Output the [X, Y] coordinate of the center of the cell containing the given text.  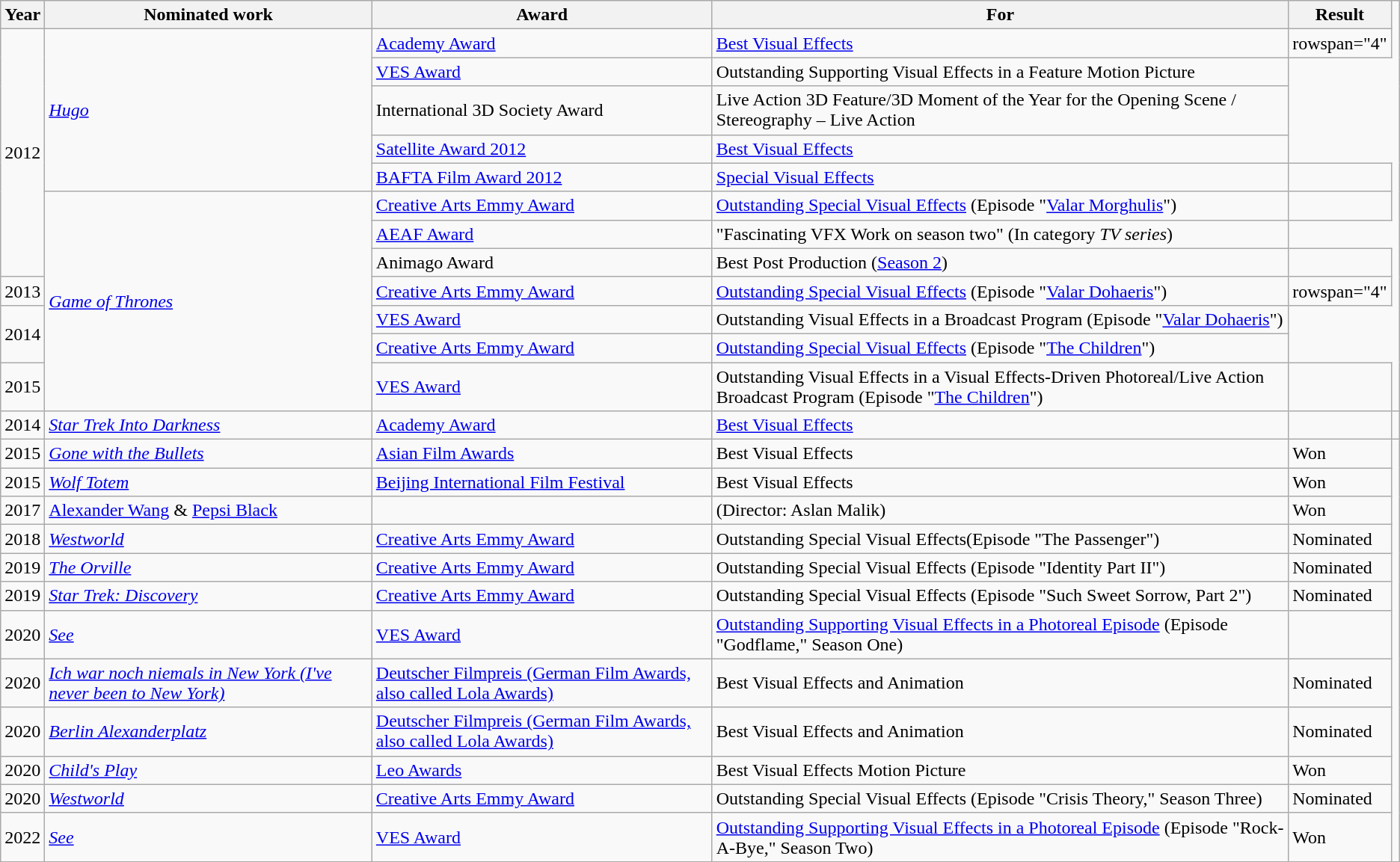
2022 [22, 837]
Satellite Award 2012 [541, 149]
Leo Awards [541, 770]
"Fascinating VFX Work on season two" (In category TV series) [1000, 234]
Gone with the Bullets [209, 454]
2017 [22, 511]
2012 [22, 153]
Special Visual Effects [1000, 177]
Asian Film Awards [541, 454]
Outstanding Visual Effects in a Visual Effects-Driven Photoreal/Live Action Broadcast Program (Episode "The Children") [1000, 386]
Outstanding Special Visual Effects (Episode "Such Sweet Sorrow, Part 2") [1000, 596]
Best Post Production (Season 2) [1000, 262]
Outstanding Supporting Visual Effects in a Photoreal Episode (Episode "Rock-A-Bye," Season Two) [1000, 837]
Outstanding Special Visual Effects (Episode "Valar Morghulis") [1000, 206]
Outstanding Special Visual Effects(Episode "The Passenger") [1000, 539]
Berlin Alexanderplatz [209, 731]
Beijing International Film Festival [541, 482]
Outstanding Special Visual Effects (Episode "The Children") [1000, 348]
The Orville [209, 567]
Live Action 3D Feature/3D Moment of the Year for the Opening Scene / Stereography – Live Action [1000, 111]
Ich war noch niemals in New York (I've never been to New York) [209, 683]
(Director: Aslan Malik) [1000, 511]
Result [1340, 15]
Animago Award [541, 262]
2018 [22, 539]
Outstanding Special Visual Effects (Episode "Crisis Theory," Season Three) [1000, 798]
International 3D Society Award [541, 111]
Game of Thrones [209, 301]
Outstanding Supporting Visual Effects in a Feature Motion Picture [1000, 72]
Year [22, 15]
Outstanding Visual Effects in a Broadcast Program (Episode "Valar Dohaeris") [1000, 319]
Outstanding Special Visual Effects (Episode "Valar Dohaeris") [1000, 291]
Wolf Totem [209, 482]
For [1000, 15]
Child's Play [209, 770]
Alexander Wang & Pepsi Black [209, 511]
Nominated work [209, 15]
Star Trek: Discovery [209, 596]
Best Visual Effects Motion Picture [1000, 770]
2013 [22, 291]
Award [541, 15]
BAFTA Film Award 2012 [541, 177]
AEAF Award [541, 234]
Outstanding Supporting Visual Effects in a Photoreal Episode (Episode "Godflame," Season One) [1000, 634]
Outstanding Special Visual Effects (Episode "Identity Part II") [1000, 567]
Hugo [209, 111]
Star Trek Into Darkness [209, 425]
